Extract the [x, y] coordinate from the center of the cell holding the provided text.  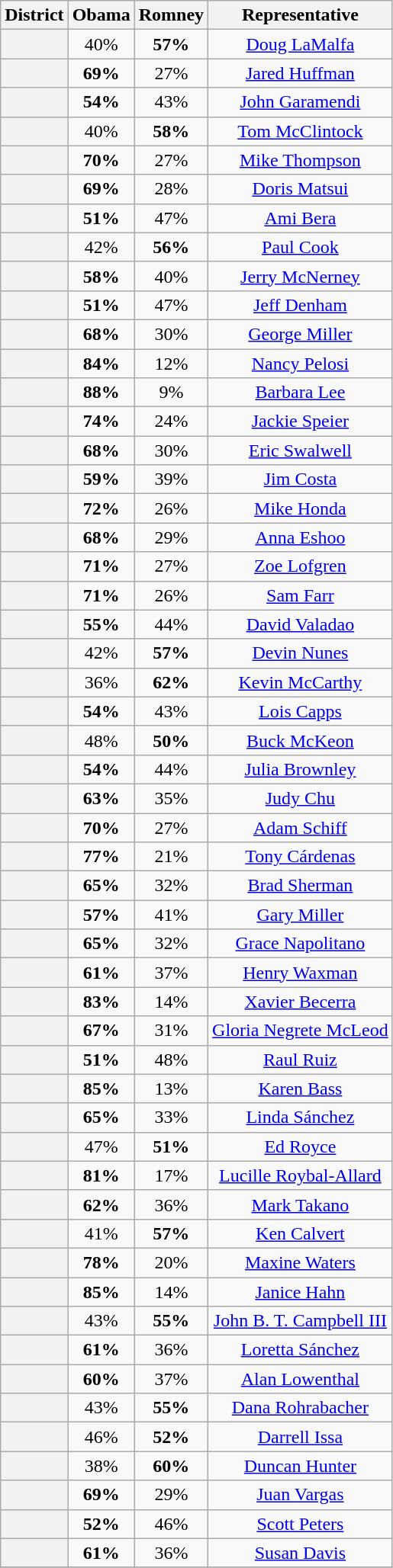
84% [101, 364]
88% [101, 393]
35% [171, 798]
Sam Farr [301, 595]
Brad Sherman [301, 886]
Kevin McCarthy [301, 682]
Xavier Becerra [301, 1002]
Mike Honda [301, 508]
Janice Hahn [301, 1292]
Linda Sánchez [301, 1117]
Darrell Issa [301, 1437]
Jerry McNerney [301, 276]
78% [101, 1262]
Tony Cárdenas [301, 857]
9% [171, 393]
Loretta Sánchez [301, 1350]
28% [171, 189]
Zoe Lofgren [301, 566]
Jackie Speier [301, 422]
20% [171, 1262]
Adam Schiff [301, 827]
Mark Takano [301, 1204]
38% [101, 1466]
67% [101, 1031]
Ken Calvert [301, 1233]
Paul Cook [301, 247]
David Valadao [301, 624]
Dana Rohrabacher [301, 1408]
Romney [171, 15]
Representative [301, 15]
Jared Huffman [301, 73]
Nancy Pelosi [301, 364]
Maxine Waters [301, 1262]
83% [101, 1002]
24% [171, 422]
Jeff Denham [301, 305]
31% [171, 1031]
21% [171, 857]
12% [171, 364]
Doug LaMalfa [301, 44]
Barbara Lee [301, 393]
59% [101, 479]
Gloria Negrete McLeod [301, 1031]
Susan Davis [301, 1553]
74% [101, 422]
Alan Lowenthal [301, 1379]
33% [171, 1117]
Lucille Roybal-Allard [301, 1175]
Scott Peters [301, 1524]
63% [101, 798]
Tom McClintock [301, 131]
81% [101, 1175]
John B. T. Campbell III [301, 1321]
Lois Capps [301, 711]
Eric Swalwell [301, 451]
Ed Royce [301, 1146]
56% [171, 247]
George Miller [301, 334]
Devin Nunes [301, 653]
Henry Waxman [301, 973]
50% [171, 740]
Julia Brownley [301, 769]
Judy Chu [301, 798]
Buck McKeon [301, 740]
Doris Matsui [301, 189]
77% [101, 857]
39% [171, 479]
Gary Miller [301, 915]
Obama [101, 15]
17% [171, 1175]
Juan Vargas [301, 1495]
72% [101, 508]
Mike Thompson [301, 160]
Jim Costa [301, 479]
Duncan Hunter [301, 1466]
Anna Eshoo [301, 537]
Karen Bass [301, 1089]
Raul Ruiz [301, 1060]
District [34, 15]
John Garamendi [301, 102]
Ami Bera [301, 218]
Grace Napolitano [301, 944]
13% [171, 1089]
